Search for the cell housing the specified text and yield its [x, y] center coordinate. 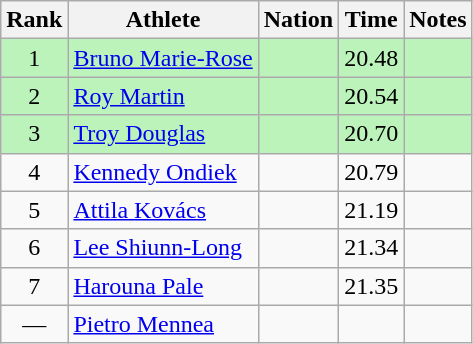
Kennedy Ondiek [163, 172]
6 [34, 248]
Roy Martin [163, 96]
Attila Kovács [163, 210]
Troy Douglas [163, 134]
20.54 [372, 96]
Time [372, 20]
21.19 [372, 210]
4 [34, 172]
Rank [34, 20]
Bruno Marie-Rose [163, 58]
Athlete [163, 20]
2 [34, 96]
20.79 [372, 172]
20.70 [372, 134]
20.48 [372, 58]
Lee Shiunn-Long [163, 248]
21.34 [372, 248]
5 [34, 210]
Notes [438, 20]
1 [34, 58]
Harouna Pale [163, 286]
Nation [298, 20]
3 [34, 134]
7 [34, 286]
21.35 [372, 286]
— [34, 324]
Pietro Mennea [163, 324]
